Pinpoint the cell where the given text exists, returning its [x, y] midpoint coordinate. 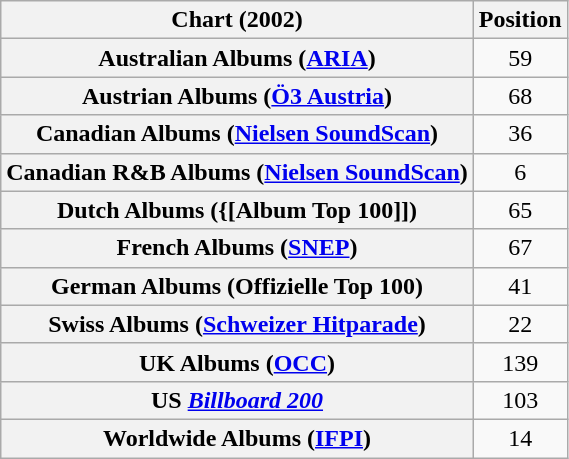
59 [520, 58]
Swiss Albums (Schweizer Hitparade) [238, 324]
139 [520, 362]
6 [520, 172]
French Albums (SNEP) [238, 248]
14 [520, 438]
Austrian Albums (Ö3 Austria) [238, 96]
103 [520, 400]
Chart (2002) [238, 20]
Worldwide Albums (IFPI) [238, 438]
68 [520, 96]
German Albums (Offizielle Top 100) [238, 286]
Canadian R&B Albums (Nielsen SoundScan) [238, 172]
67 [520, 248]
65 [520, 210]
41 [520, 286]
36 [520, 134]
Canadian Albums (Nielsen SoundScan) [238, 134]
Position [520, 20]
UK Albums (OCC) [238, 362]
US Billboard 200 [238, 400]
Australian Albums (ARIA) [238, 58]
22 [520, 324]
Dutch Albums ({[Album Top 100]]) [238, 210]
